Return (x, y) of the center of cell containing provided text 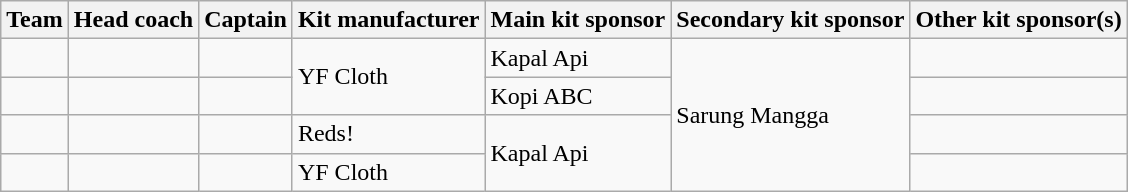
Kopi ABC (578, 96)
Secondary kit sponsor (790, 20)
Kit manufacturer (388, 20)
Captain (246, 20)
Reds! (388, 134)
Other kit sponsor(s) (1018, 20)
Team (35, 20)
Main kit sponsor (578, 20)
Head coach (133, 20)
Sarung Mangga (790, 115)
